Extract the (x, y) coordinate from the center of the cell holding the provided text.  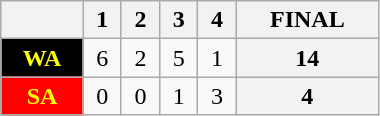
6 (102, 58)
14 (307, 58)
FINAL (307, 20)
SA (42, 96)
WA (42, 58)
5 (179, 58)
